Locate the cell with the specified text and output its [X, Y] center coordinate. 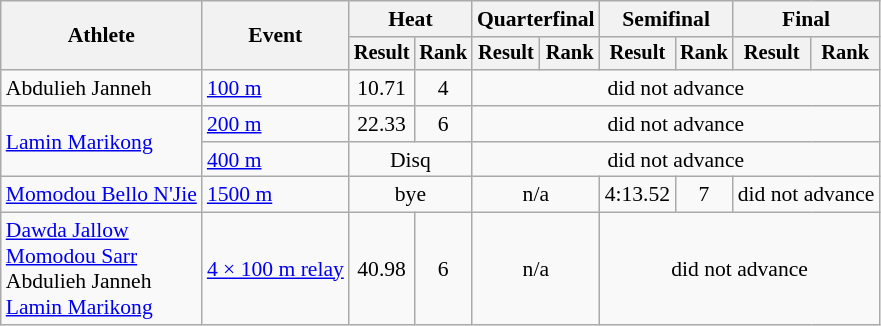
4 × 100 m relay [276, 269]
Event [276, 36]
Dawda JallowMomodou SarrAbdulieh JannehLamin Marikong [102, 269]
Abdulieh Janneh [102, 88]
bye [410, 195]
1500 m [276, 195]
200 m [276, 124]
Heat [410, 19]
4:13.52 [638, 195]
7 [704, 195]
Quarterfinal [536, 19]
Athlete [102, 36]
40.98 [382, 269]
100 m [276, 88]
Disq [410, 160]
Momodou Bello N'Jie [102, 195]
Final [806, 19]
Lamin Marikong [102, 142]
4 [443, 88]
Semifinal [666, 19]
10.71 [382, 88]
22.33 [382, 124]
400 m [276, 160]
